Scan for the cell matching the given text and deliver its [X, Y] coordinate at center. 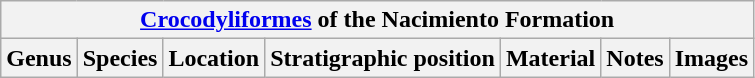
Crocodyliformes of the Nacimiento Formation [378, 20]
Images [711, 58]
Location [214, 58]
Genus [39, 58]
Material [550, 58]
Notes [635, 58]
Species [120, 58]
Stratigraphic position [383, 58]
